Find where the given text appears and provide that cell's center as [X, Y] coordinate. 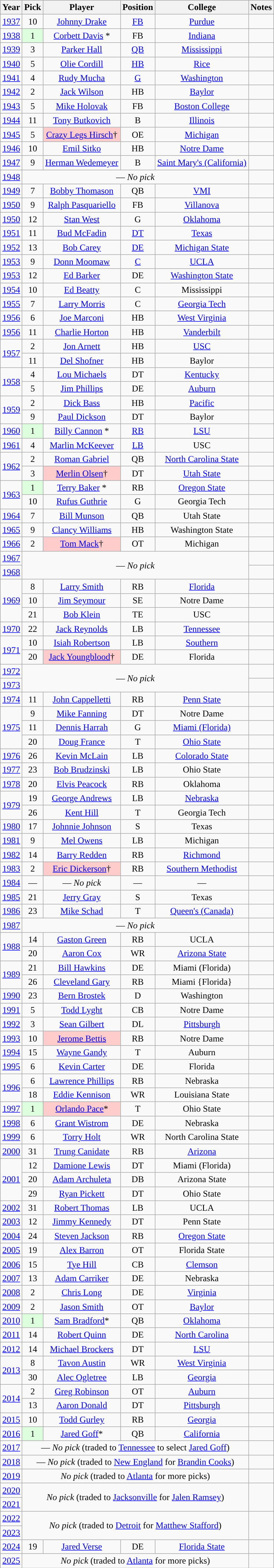
1983 [11, 869]
Tavon Austin [82, 1363]
2025 [11, 1561]
Tennessee [202, 629]
2001 [11, 1180]
1958 [11, 381]
Stan West [82, 219]
Todd Lyght [82, 1010]
2022 [11, 1518]
Year [11, 7]
Mel Owens [82, 840]
1970 [11, 629]
1941 [11, 78]
2010 [11, 1321]
1991 [11, 1010]
2024 [11, 1547]
1987 [11, 925]
1990 [11, 996]
Rice [202, 64]
Dick Bass [82, 403]
Richmond [202, 854]
1992 [11, 1024]
Kevin Carter [82, 1066]
1966 [11, 544]
1971 [11, 650]
Indiana [202, 36]
1944 [11, 120]
Jerome Bettis [82, 1038]
2023 [11, 1533]
Bob Brudzinski [82, 770]
1949 [11, 191]
Ed Beatty [82, 290]
Todd Gurley [82, 1420]
1989 [11, 975]
2004 [11, 1236]
Gaston Green [82, 939]
Tony Butkovich [82, 120]
Miami {Florida} [202, 982]
Grant Wistrom [82, 1123]
Jon Arnett [82, 346]
2016 [11, 1434]
Arizona [202, 1151]
Robert Thomas [82, 1208]
California [202, 1434]
Alec Ogletree [82, 1377]
Merlin Olsen† [82, 473]
Jared Verse [82, 1547]
Clemson [202, 1264]
Pacific [202, 403]
No pick (traded to Jacksonville for Jalen Ramsey) [135, 1497]
1977 [11, 770]
SE [138, 600]
Queen's (Canada) [202, 911]
1942 [11, 92]
Jimmy Kennedy [82, 1222]
1994 [11, 1052]
Doug France [82, 742]
1973 [11, 685]
College [202, 7]
Notes [261, 7]
1976 [11, 756]
Boston College [202, 106]
Dennis Harrah [82, 728]
2003 [11, 1222]
1999 [11, 1137]
Lawrence Phillips [82, 1081]
1979 [11, 805]
Bobby Thomason [82, 191]
Jason Smith [82, 1306]
2013 [11, 1370]
18 [33, 1095]
2015 [11, 1420]
Kent Hill [82, 812]
Olie Cordill [82, 64]
Virginia [202, 1292]
Southern [202, 643]
1955 [11, 304]
1997 [11, 1109]
George Andrews [82, 798]
Mike Fanning [82, 714]
17 [33, 826]
Jack Reynolds [82, 629]
Robert Quinn [82, 1335]
Aaron Donald [82, 1405]
Isiah Robertson [82, 643]
TE [138, 614]
Tye Hill [82, 1264]
Ralph Pasquariello [82, 205]
1986 [11, 911]
1985 [11, 897]
2021 [11, 1504]
1940 [11, 64]
Donn Moomaw [82, 262]
Johnnie Johnson [82, 826]
Joe Marconi [82, 318]
VMI [202, 191]
Eric Dickerson† [82, 869]
2012 [11, 1349]
30 [33, 1377]
1993 [11, 1038]
1960 [11, 431]
1939 [11, 50]
2002 [11, 1208]
Corbett Davis * [82, 36]
Jack Wilson [82, 92]
Cleveland Gary [82, 982]
Chris Long [82, 1292]
Johnny Drake [82, 22]
2008 [11, 1292]
Pick [33, 7]
Adam Archuleta [82, 1180]
Kevin McLain [82, 756]
Kentucky [202, 374]
1984 [11, 883]
D [138, 996]
2020 [11, 1490]
Tom Mack† [82, 544]
1980 [11, 826]
1965 [11, 530]
Paul Dickson [82, 417]
Bill Hawkins [82, 968]
Bern Brostek [82, 996]
Marlin McKeever [82, 445]
DB [138, 1180]
Bud McFadin [82, 233]
2009 [11, 1306]
1937 [11, 22]
Ed Barker [82, 276]
2011 [11, 1335]
Steven Jackson [82, 1236]
Charlie Horton [82, 332]
Torry Holt [82, 1137]
Jim Seymour [82, 600]
Trung Canidate [82, 1151]
1975 [11, 728]
1998 [11, 1123]
Jack Youngblood† [82, 657]
1952 [11, 247]
1938 [11, 36]
Greg Robinson [82, 1391]
Crazy Legs Hirsch† [82, 134]
Rudy Mucha [82, 78]
Barry Redden [82, 854]
1961 [11, 445]
1996 [11, 1088]
Orlando Pace* [82, 1109]
Purdue [202, 22]
Bob Carey [82, 247]
Lou Michaels [82, 374]
Eddie Kennison [82, 1095]
Roman Gabriel [82, 459]
Bob Klein [82, 614]
Billy Cannon * [82, 431]
29 [33, 1194]
Herman Wedemeyer [82, 163]
1969 [11, 600]
Saint Mary's (California) [202, 163]
1968 [11, 572]
1959 [11, 410]
2000 [11, 1151]
Terry Baker * [82, 488]
Vanderbilt [202, 332]
Player [82, 7]
1946 [11, 148]
John Cappelletti [82, 699]
2006 [11, 1264]
Colorado State [202, 756]
2017 [11, 1448]
Southern Methodist [202, 869]
Michigan State [202, 247]
Sean Gilbert [82, 1024]
Emil Sitko [82, 148]
1988 [11, 947]
Jerry Gray [82, 897]
DL [138, 1024]
Michael Brockers [82, 1349]
Rufus Guthrie [82, 502]
Louisiana State [202, 1095]
2018 [11, 1462]
1963 [11, 495]
1964 [11, 516]
No pick (traded to Detroit for Matthew Stafford) [135, 1525]
Bill Munson [82, 516]
1974 [11, 699]
Illinois [202, 120]
1943 [11, 106]
— No pick (traded to Tennessee to select Jared Goff) [135, 1448]
1982 [11, 854]
1954 [11, 290]
1945 [11, 134]
OE [138, 134]
1948 [11, 177]
22 [33, 629]
2014 [11, 1398]
North Carolina [202, 1335]
Aaron Cox [82, 954]
Ryan Pickett [82, 1194]
Position [138, 7]
Larry Smith [82, 586]
Mike Schad [82, 911]
Del Shofner [82, 360]
Mike Holovak [82, 106]
Larry Morris [82, 304]
1962 [11, 466]
Elvis Peacock [82, 784]
Alex Barron [82, 1250]
1967 [11, 558]
1957 [11, 353]
Sam Bradford* [82, 1321]
24 [33, 1236]
Wayne Gandy [82, 1052]
Adam Carriker [82, 1278]
Parker Hall [82, 50]
Villanova [202, 205]
— No pick (traded to New England for Brandin Cooks) [135, 1462]
2007 [11, 1278]
2005 [11, 1250]
Damione Lewis [82, 1165]
Jim Phillips [82, 388]
1995 [11, 1066]
Jared Goff* [82, 1434]
1947 [11, 163]
1951 [11, 233]
1978 [11, 784]
2019 [11, 1476]
1981 [11, 840]
Clancy Williams [82, 530]
1972 [11, 671]
